Return [x, y] of the center of cell containing provided text 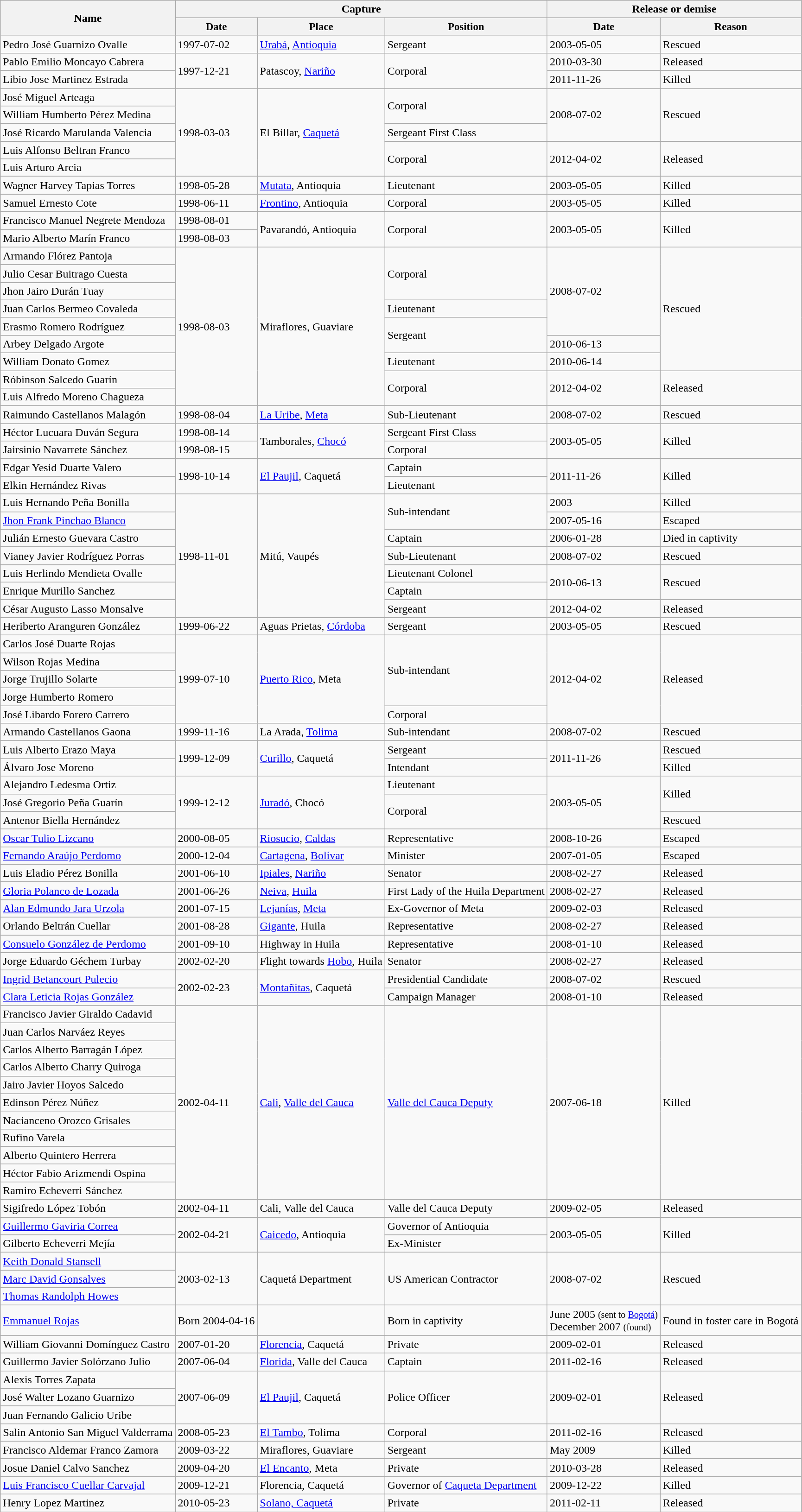
Josue Daniel Calvo Sanchez [88, 1468]
César Augusto Lasso Monsalve [88, 608]
Name [88, 18]
1998-10-14 [216, 476]
Alberto Quintero Herrera [88, 1155]
2003 [604, 503]
Tamborales, Chocó [321, 441]
2001-09-10 [216, 944]
First Lady of the Huila Department [466, 891]
Julio Cesar Buitrago Cuesta [88, 273]
José Gregorio Peña Guarín [88, 803]
Edinson Pérez Núñez [88, 1102]
Libio Jose Martinez Estrada [88, 80]
Carlos Alberto Barragán López [88, 1050]
Marc David Gonsalves [88, 1279]
2001-06-26 [216, 891]
Henry Lopez Martinez [88, 1503]
El Encanto, Meta [321, 1468]
2001-08-28 [216, 926]
Patascoy, Nariño [321, 70]
Róbinson Salcedo Guarín [88, 380]
2001-07-15 [216, 908]
Luis Alfonso Beltran Franco [88, 150]
1998-08-04 [216, 415]
Armando Castellanos Gaona [88, 732]
Thomas Randolph Howes [88, 1297]
Sigifredo López Tobón [88, 1208]
Consuelo González de Perdomo [88, 944]
Cartagena, Bolívar [321, 855]
Florida, Valle del Cauca [321, 1362]
Alan Edmundo Jara Urzola [88, 908]
Born in captivity [466, 1321]
José Ricardo Marulanda Valencia [88, 133]
Montañitas, Caquetá [321, 988]
2008-05-23 [216, 1432]
2000-12-04 [216, 855]
Luis Arturo Arcia [88, 168]
2009-12-21 [216, 1485]
2003-02-13 [216, 1279]
Juradó, Chocó [321, 803]
2007-01-05 [604, 855]
Position [466, 27]
Presidential Candidate [466, 979]
Juan Carlos Bermeo Covaleda [88, 309]
Jorge Eduardo Géchem Turbay [88, 962]
Juan Carlos Narváez Reyes [88, 1032]
Flight towards Hobo, Huila [321, 962]
Ingrid Betancourt Pulecio [88, 979]
Vianey Javier Rodríguez Porras [88, 556]
Alexis Torres Zapata [88, 1379]
Jhon Frank Pinchao Blanco [88, 520]
Intendant [466, 767]
2007-05-16 [604, 520]
Found in foster care in Bogotá [731, 1321]
1999-12-12 [216, 803]
La Uribe, Meta [321, 415]
Armando Flórez Pantoja [88, 256]
1998-05-28 [216, 185]
Oscar Tulio Lizcano [88, 838]
2009-04-20 [216, 1468]
Gilberto Echeverri Mejía [88, 1244]
1999-12-09 [216, 759]
Puerto Rico, Meta [321, 679]
Luis Francisco Cuellar Carvajal [88, 1485]
Pedro José Guarnizo Ovalle [88, 44]
Neiva, Huila [321, 891]
José Walter Lozano Guarnizo [88, 1397]
José Libardo Forero Carrero [88, 715]
Emmanuel Rojas [88, 1321]
May 2009 [604, 1450]
Guillermo Javier Solórzano Julio [88, 1362]
Gloria Polanco de Lozada [88, 891]
Ramiro Echeverri Sánchez [88, 1190]
Héctor Fabio Arizmendi Ospina [88, 1173]
2007-06-18 [604, 1103]
Ex-Minister [466, 1244]
Reason [731, 27]
Luis Alberto Erazo Maya [88, 750]
1999-07-10 [216, 679]
2009-02-03 [604, 908]
Erasmo Romero Rodríguez [88, 326]
Jhon Jairo Durán Tuay [88, 291]
Francisco Manuel Negrete Mendoza [88, 221]
2009-02-05 [604, 1208]
Keith Donald Stansell [88, 1261]
2010-06-14 [604, 362]
Raimundo Castellanos Malagón [88, 415]
William Giovanni Domínguez Castro [88, 1344]
El Billar, Caquetá [321, 133]
Carlos Alberto Charry Quiroga [88, 1067]
William Donato Gomez [88, 362]
Pavarandó, Antioquia [321, 229]
Antenor Biella Hernández [88, 820]
1998-08-01 [216, 221]
Police Officer [466, 1397]
Juan Fernando Galicio Uribe [88, 1415]
Mario Alberto Marín Franco [88, 238]
2009-03-22 [216, 1450]
Elkin Hernández Rivas [88, 485]
Lejanías, Meta [321, 908]
Jairsinio Navarrete Sánchez [88, 450]
Curillo, Caquetá [321, 759]
Governor of Caqueta Department [466, 1485]
Caquetá Department [321, 1279]
Fernando Araújo Perdomo [88, 855]
Rufino Varela [88, 1138]
Campaign Manager [466, 997]
Luis Hernando Peña Bonilla [88, 503]
José Miguel Arteaga [88, 97]
Release or demise [674, 9]
1999-06-22 [216, 626]
Highway in Huila [321, 944]
1998-03-03 [216, 133]
Lieutenant Colonel [466, 573]
Álvaro Jose Moreno [88, 767]
Salin Antonio San Miguel Valderrama [88, 1432]
Jairo Javier Hoyos Salcedo [88, 1085]
Urabá, Antioquia [321, 44]
Died in captivity [731, 538]
1997-07-02 [216, 44]
Ex-Governor of Meta [466, 908]
Jorge Humberto Romero [88, 697]
Francisco Aldemar Franco Zamora [88, 1450]
Gigante, Huila [321, 926]
2008-10-26 [604, 838]
2002-02-20 [216, 962]
Born 2004-04-16 [216, 1321]
2001-06-10 [216, 873]
Luis Alfredo Moreno Chagueza [88, 397]
2011-02-11 [604, 1503]
2009-12-22 [604, 1485]
Wagner Harvey Tapias Torres [88, 185]
Enrique Murillo Sanchez [88, 591]
2007-01-20 [216, 1344]
William Humberto Pérez Medina [88, 115]
Solano, Caquetá [321, 1503]
Minister [466, 855]
Nacianceno Orozco Grisales [88, 1120]
Riosucio, Caldas [321, 838]
2010-03-30 [604, 62]
Aguas Prietas, Córdoba [321, 626]
US American Contractor [466, 1279]
2002-02-23 [216, 988]
La Arada, Tolima [321, 732]
Francisco Javier Giraldo Cadavid [88, 1014]
June 2005 (sent to Bogotá)December 2007 (found) [604, 1321]
Luis Eladio Pérez Bonilla [88, 873]
Heriberto Aranguren González [88, 626]
1998-08-15 [216, 450]
Héctor Lucuara Duván Segura [88, 432]
Edgar Yesid Duarte Valero [88, 468]
2007-06-09 [216, 1397]
Samuel Ernesto Cote [88, 203]
2010-05-23 [216, 1503]
1998-11-01 [216, 556]
Carlos José Duarte Rojas [88, 644]
Clara Leticia Rojas González [88, 997]
1997-12-21 [216, 70]
Julián Ernesto Guevara Castro [88, 538]
Jorge Trujillo Solarte [88, 679]
Governor of Antioquia [466, 1226]
2007-06-04 [216, 1362]
El Tambo, Tolima [321, 1432]
Caicedo, Antioquia [321, 1235]
Luis Herlindo Mendieta Ovalle [88, 573]
Place [321, 27]
1998-06-11 [216, 203]
Frontino, Antioquia [321, 203]
Orlando Beltrán Cuellar [88, 926]
2010-03-28 [604, 1468]
2006-01-28 [604, 538]
Pablo Emilio Moncayo Cabrera [88, 62]
Capture [361, 9]
Mitú, Vaupés [321, 556]
1998-08-14 [216, 432]
Guillermo Gaviria Correa [88, 1226]
Ipiales, Nariño [321, 873]
2002-04-21 [216, 1235]
2000-08-05 [216, 838]
Wilson Rojas Medina [88, 662]
Alejandro Ledesma Ortiz [88, 785]
Arbey Delgado Argote [88, 344]
1999-11-16 [216, 732]
Mutata, Antioquia [321, 185]
